Output the [X, Y] coordinate of the center of the cell containing the given text.  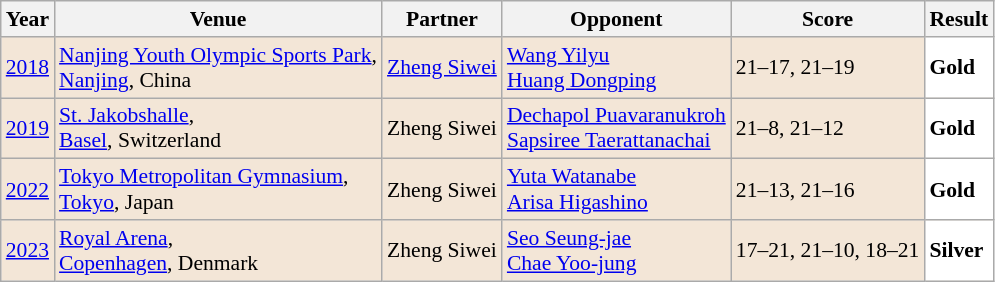
2023 [28, 250]
2018 [28, 68]
Yuta Watanabe Arisa Higashino [616, 190]
Score [828, 19]
Opponent [616, 19]
17–21, 21–10, 18–21 [828, 250]
21–8, 21–12 [828, 128]
Tokyo Metropolitan Gymnasium,Tokyo, Japan [218, 190]
21–13, 21–16 [828, 190]
21–17, 21–19 [828, 68]
Royal Arena,Copenhagen, Denmark [218, 250]
2022 [28, 190]
Silver [958, 250]
Partner [442, 19]
Nanjing Youth Olympic Sports Park,Nanjing, China [218, 68]
Result [958, 19]
Wang Yilyu Huang Dongping [616, 68]
St. Jakobshalle,Basel, Switzerland [218, 128]
Seo Seung-jae Chae Yoo-jung [616, 250]
Venue [218, 19]
Year [28, 19]
2019 [28, 128]
Dechapol Puavaranukroh Sapsiree Taerattanachai [616, 128]
